Return the (x, y) coordinate for the center point of the cell that contains the specified text.  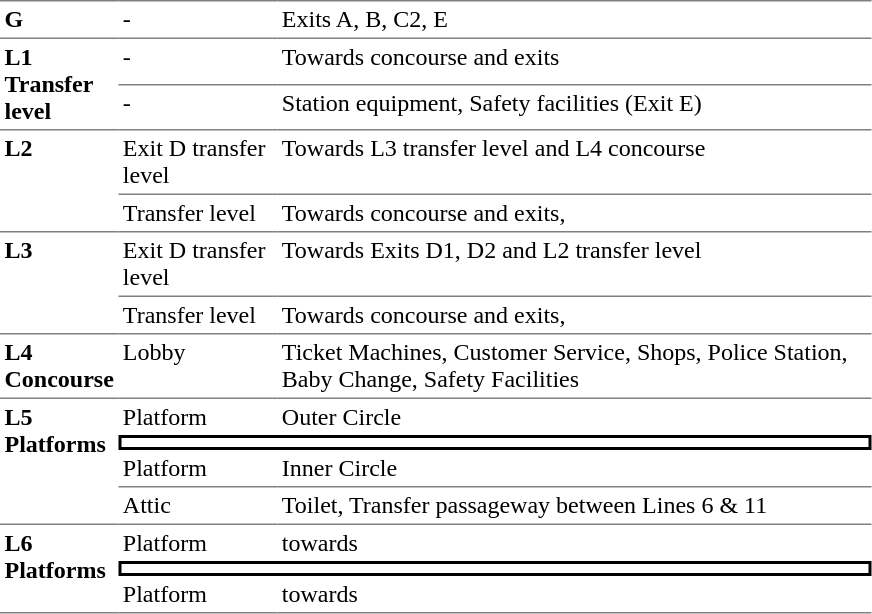
Towards Exits D1, D2 and L2 transfer level (574, 263)
Station equipment, Safety facilities (Exit E) (574, 106)
L4Concourse (59, 365)
Towards concourse and exits (574, 61)
Outer Circle (574, 417)
L3 (59, 282)
Lobby (198, 365)
L2 (59, 180)
L6 Platforms (59, 569)
L1Transfer level (59, 84)
Toilet, Transfer passageway between Lines 6 & 11 (574, 506)
Ticket Machines, Customer Service, Shops, Police Station, Baby Change, Safety Facilities (574, 365)
Inner Circle (574, 469)
Attic (198, 506)
L5 Platforms (59, 461)
G (59, 19)
Towards L3 transfer level and L4 concourse (574, 161)
Exits A, B, C2, E (574, 19)
